Provide the (x, y) coordinate of the cell's center where the given text is located.  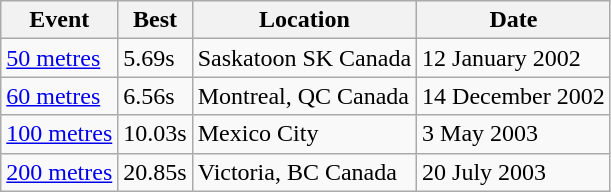
12 January 2002 (514, 58)
Best (155, 20)
Victoria, BC Canada (304, 172)
Montreal, QC Canada (304, 96)
10.03s (155, 134)
Location (304, 20)
60 metres (60, 96)
14 December 2002 (514, 96)
5.69s (155, 58)
100 metres (60, 134)
Date (514, 20)
20.85s (155, 172)
6.56s (155, 96)
3 May 2003 (514, 134)
20 July 2003 (514, 172)
Saskatoon SK Canada (304, 58)
200 metres (60, 172)
Mexico City (304, 134)
50 metres (60, 58)
Event (60, 20)
